Find where the given text appears and provide that cell's center as [X, Y] coordinate. 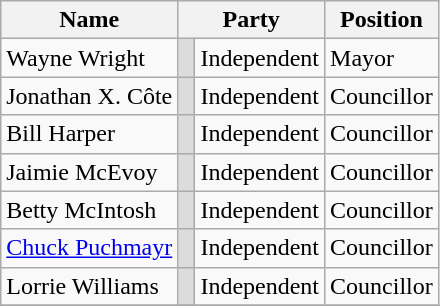
Bill Harper [90, 134]
Betty McIntosh [90, 210]
Party [252, 20]
Position [382, 20]
Jonathan X. Côte [90, 96]
Jaimie McEvoy [90, 172]
Wayne Wright [90, 58]
Chuck Puchmayr [90, 248]
Lorrie Williams [90, 286]
Mayor [382, 58]
Name [90, 20]
